Capture the cell that displays the provided text and extract its (x, y) central coordinate. 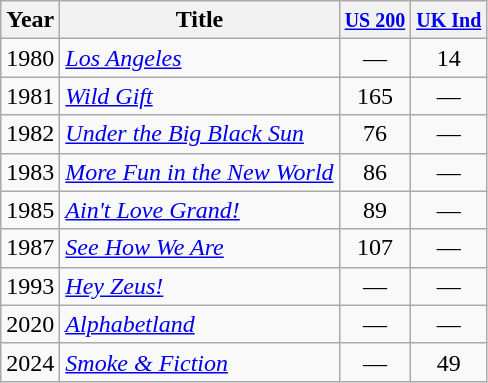
1980 (30, 58)
49 (449, 362)
Wild Gift (200, 96)
Ain't Love Grand! (200, 210)
165 (375, 96)
US 200 (375, 20)
14 (449, 58)
1982 (30, 134)
Hey Zeus! (200, 286)
89 (375, 210)
More Fun in the New World (200, 172)
Title (200, 20)
2020 (30, 324)
UK Ind (449, 20)
Under the Big Black Sun (200, 134)
2024 (30, 362)
86 (375, 172)
1987 (30, 248)
See How We Are (200, 248)
1983 (30, 172)
Year (30, 20)
1981 (30, 96)
1985 (30, 210)
Smoke & Fiction (200, 362)
1993 (30, 286)
Los Angeles (200, 58)
107 (375, 248)
Alphabetland (200, 324)
76 (375, 134)
